Provide the (x, y) coordinate of the cell's center where the given text is located.  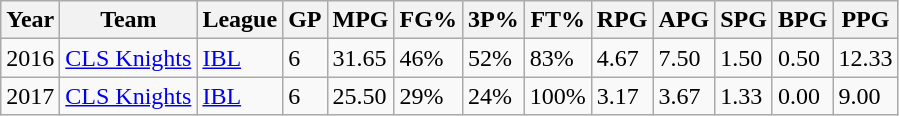
RPG (622, 20)
Team (128, 20)
SPG (744, 20)
FG% (428, 20)
BPG (802, 20)
12.33 (866, 58)
0.50 (802, 58)
83% (558, 58)
52% (493, 58)
0.00 (802, 96)
2017 (30, 96)
3.17 (622, 96)
League (240, 20)
1.50 (744, 58)
3.67 (684, 96)
31.65 (360, 58)
9.00 (866, 96)
1.33 (744, 96)
7.50 (684, 58)
46% (428, 58)
100% (558, 96)
APG (684, 20)
25.50 (360, 96)
GP (305, 20)
29% (428, 96)
24% (493, 96)
Year (30, 20)
4.67 (622, 58)
3P% (493, 20)
MPG (360, 20)
FT% (558, 20)
2016 (30, 58)
PPG (866, 20)
